Extract the [x, y] coordinate from the center of the cell holding the provided text.  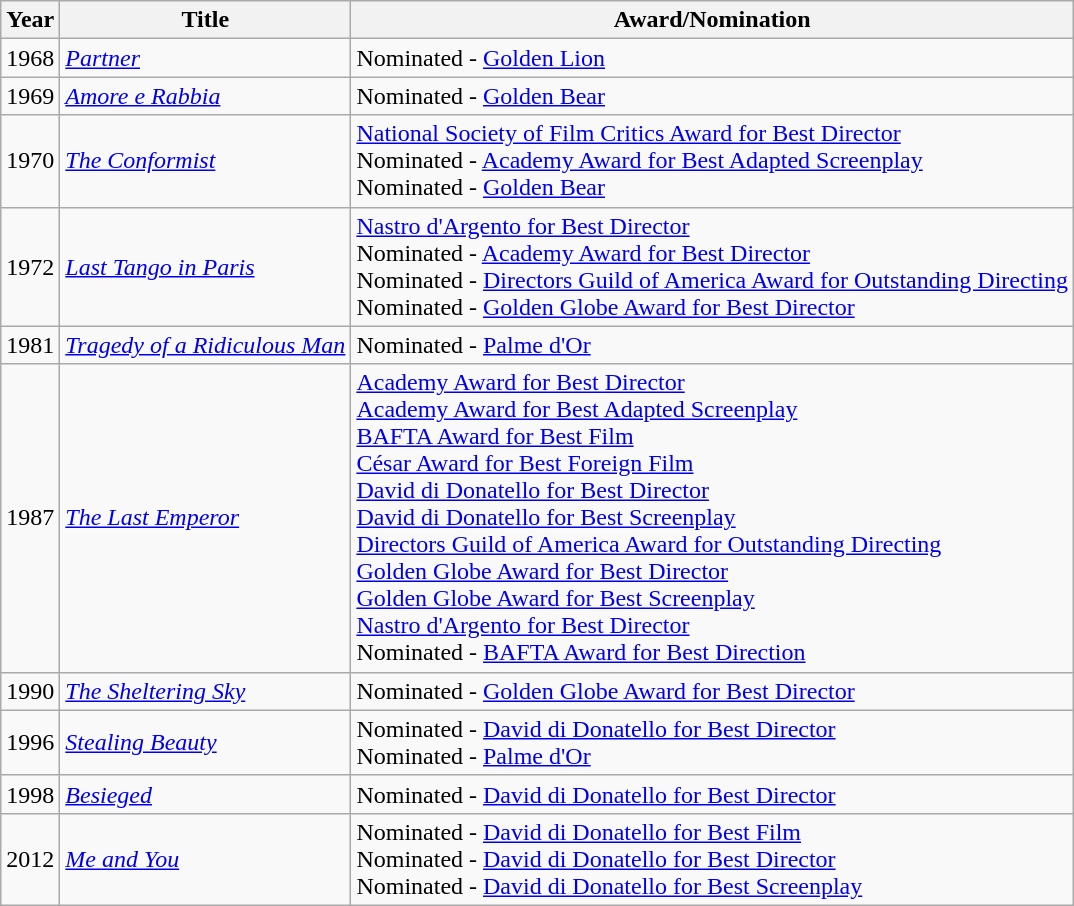
Nominated - David di Donatello for Best FilmNominated - David di Donatello for Best DirectorNominated - David di Donatello for Best Screenplay [712, 859]
Nominated - Golden Bear [712, 96]
1969 [30, 96]
Nominated - Golden Lion [712, 58]
Nominated - Palme d'Or [712, 345]
Partner [206, 58]
2012 [30, 859]
1996 [30, 742]
Stealing Beauty [206, 742]
1990 [30, 691]
1998 [30, 794]
Tragedy of a Ridiculous Man [206, 345]
1970 [30, 161]
The Conformist [206, 161]
National Society of Film Critics Award for Best DirectorNominated - Academy Award for Best Adapted ScreenplayNominated - Golden Bear [712, 161]
1981 [30, 345]
1968 [30, 58]
1987 [30, 518]
Title [206, 20]
Nominated - David di Donatello for Best Director [712, 794]
Nominated - Golden Globe Award for Best Director [712, 691]
The Last Emperor [206, 518]
Besieged [206, 794]
Me and You [206, 859]
Nominated - David di Donatello for Best DirectorNominated - Palme d'Or [712, 742]
The Sheltering Sky [206, 691]
1972 [30, 266]
Award/Nomination [712, 20]
Last Tango in Paris [206, 266]
Year [30, 20]
Amore e Rabbia [206, 96]
